Identify which cell holds the provided text, then report its (x, y) central coordinate. 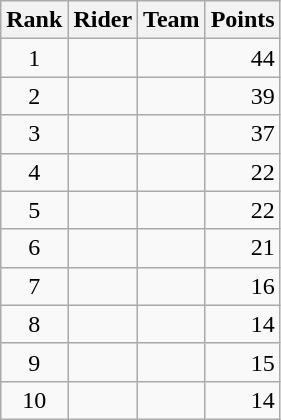
15 (242, 362)
3 (34, 134)
7 (34, 286)
2 (34, 96)
4 (34, 172)
6 (34, 248)
Rider (103, 20)
16 (242, 286)
5 (34, 210)
Team (172, 20)
1 (34, 58)
Points (242, 20)
8 (34, 324)
9 (34, 362)
Rank (34, 20)
44 (242, 58)
10 (34, 400)
39 (242, 96)
37 (242, 134)
21 (242, 248)
